Output the [X, Y] coordinate of the center of the cell containing the given text.  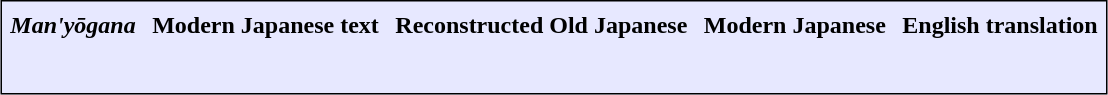
Modern Japanese text [266, 25]
Man'yōgana [73, 25]
English translation [1000, 25]
Modern Japanese [794, 25]
Reconstructed Old Japanese [542, 25]
